Identify which cell holds the provided text, then report its (X, Y) central coordinate. 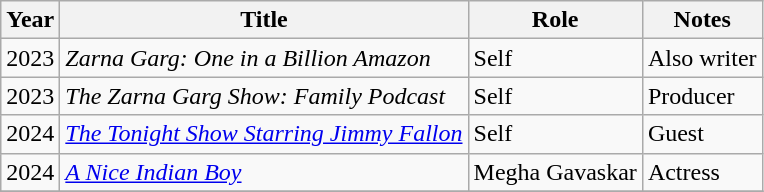
The Zarna Garg Show: Family Podcast (264, 96)
Actress (702, 172)
Also writer (702, 58)
Producer (702, 96)
A Nice Indian Boy (264, 172)
Role (555, 20)
Notes (702, 20)
Guest (702, 134)
Year (30, 20)
Title (264, 20)
Zarna Garg: One in a Billion Amazon (264, 58)
The Tonight Show Starring Jimmy Fallon (264, 134)
Megha Gavaskar (555, 172)
